Provide the (X, Y) coordinate of the cell's center where the given text is located.  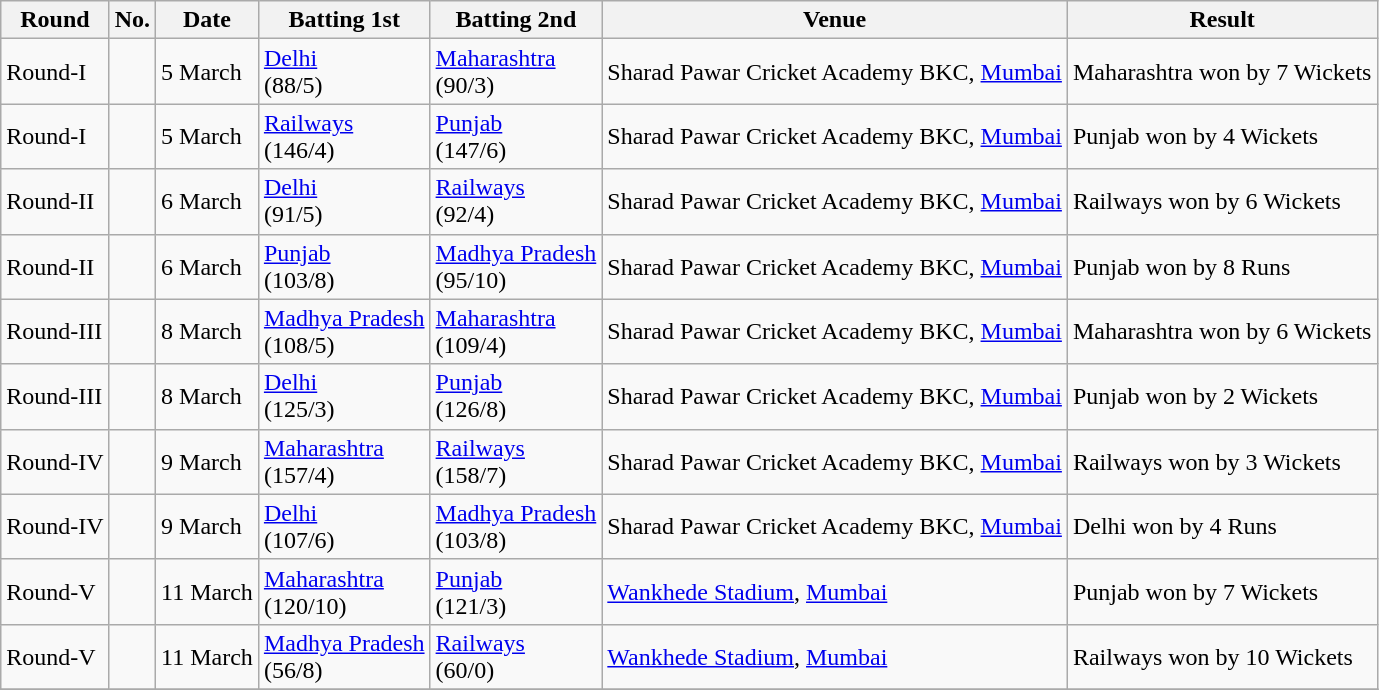
Delhi(107/6) (344, 526)
Maharashtra won by 7 Wickets (1222, 72)
Punjab(103/8) (344, 266)
Batting 2nd (516, 20)
Date (208, 20)
Punjab(121/3) (516, 592)
Maharashtra(157/4) (344, 462)
Delhi(91/5) (344, 202)
Railways(92/4) (516, 202)
Punjab(147/6) (516, 136)
Venue (835, 20)
Maharashtra(90/3) (516, 72)
Railways won by 10 Wickets (1222, 656)
Punjab won by 8 Runs (1222, 266)
Madhya Pradesh(103/8) (516, 526)
Batting 1st (344, 20)
Railways(158/7) (516, 462)
Punjab won by 7 Wickets (1222, 592)
Round (55, 20)
Railways won by 6 Wickets (1222, 202)
Railways won by 3 Wickets (1222, 462)
Maharashtra(120/10) (344, 592)
Maharashtra won by 6 Wickets (1222, 332)
Railways(60/0) (516, 656)
Railways(146/4) (344, 136)
Punjab won by 2 Wickets (1222, 396)
Madhya Pradesh(108/5) (344, 332)
Delhi won by 4 Runs (1222, 526)
Result (1222, 20)
Delhi(125/3) (344, 396)
Madhya Pradesh(95/10) (516, 266)
Punjab(126/8) (516, 396)
Maharashtra(109/4) (516, 332)
No. (132, 20)
Delhi(88/5) (344, 72)
Madhya Pradesh(56/8) (344, 656)
Punjab won by 4 Wickets (1222, 136)
